From the cell containing the given text, extract its center point as (x, y) coordinate. 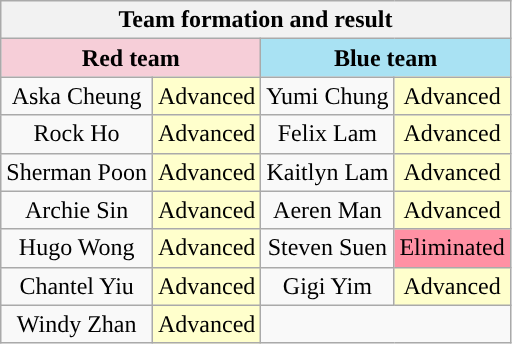
Hugo Wong (77, 248)
Red team (131, 58)
Chantel Yiu (77, 286)
Rock Ho (77, 134)
Sherman Poon (77, 172)
Team formation and result (256, 20)
Aeren Man (328, 210)
Felix Lam (328, 134)
Gigi Yim (328, 286)
Kaitlyn Lam (328, 172)
Eliminated (452, 248)
Windy Zhan (77, 324)
Yumi Chung (328, 96)
Steven Suen (328, 248)
Blue team (386, 58)
Aska Cheung (77, 96)
Archie Sin (77, 210)
